From the cell containing the given text, extract its center point as [X, Y] coordinate. 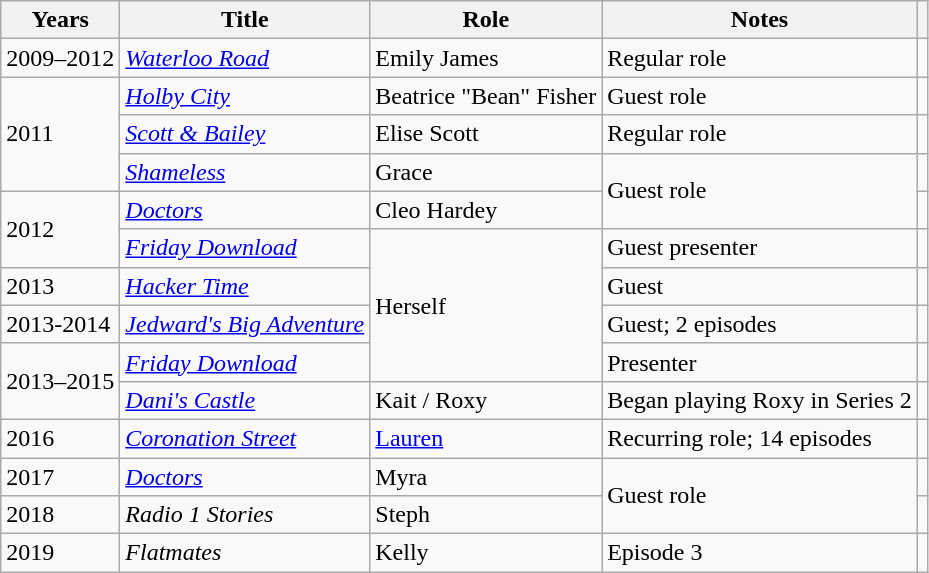
Role [486, 20]
Episode 3 [760, 553]
Dani's Castle [245, 400]
Elise Scott [486, 134]
Radio 1 Stories [245, 515]
Scott & Bailey [245, 134]
2013-2014 [60, 324]
Steph [486, 515]
Lauren [486, 438]
Flatmates [245, 553]
2013 [60, 286]
Years [60, 20]
Herself [486, 305]
Notes [760, 20]
Grace [486, 172]
2013–2015 [60, 381]
Guest presenter [760, 248]
Title [245, 20]
Jedward's Big Adventure [245, 324]
Coronation Street [245, 438]
2017 [60, 477]
Guest; 2 episodes [760, 324]
Hacker Time [245, 286]
Kelly [486, 553]
Presenter [760, 362]
Kait / Roxy [486, 400]
2016 [60, 438]
Cleo Hardey [486, 210]
Shameless [245, 172]
Guest [760, 286]
2018 [60, 515]
2012 [60, 229]
2019 [60, 553]
Holby City [245, 96]
Emily James [486, 58]
2009–2012 [60, 58]
Began playing Roxy in Series 2 [760, 400]
Myra [486, 477]
Beatrice "Bean" Fisher [486, 96]
Waterloo Road [245, 58]
Recurring role; 14 episodes [760, 438]
2011 [60, 134]
